Return (x, y) of the center of cell containing provided text 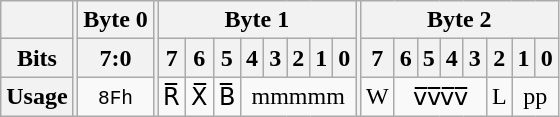
W (377, 97)
v̅v̅v̅v̅ (440, 97)
mmmmm (298, 97)
X̅ (199, 97)
B̅ (227, 97)
L (499, 97)
Byte 1 (257, 20)
pp (535, 97)
Bits (37, 58)
R̅ (172, 97)
8Fh (116, 97)
Byte 0 (116, 20)
7:0 (116, 58)
Usage (37, 97)
Byte 2 (459, 20)
